Locate the cell with the specified text and output its (x, y) center coordinate. 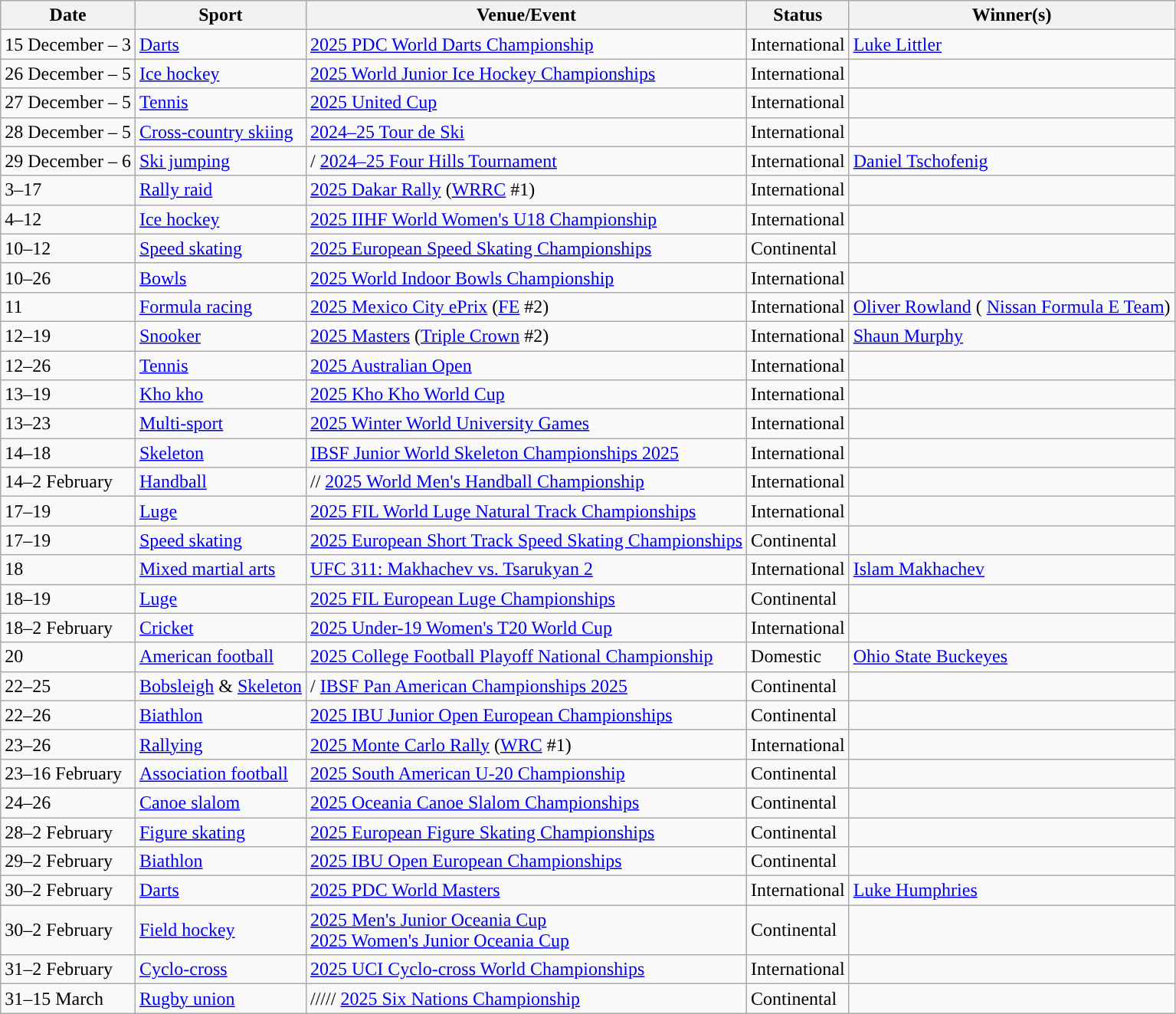
12–19 (68, 336)
18–19 (68, 599)
Daniel Tschofenig (1011, 161)
Kho kho (221, 395)
2024–25 Tour de Ski (526, 132)
2025 United Cup (526, 103)
2025 Mexico City ePrix (FE #2) (526, 307)
29 December – 6 (68, 161)
23–26 (68, 744)
2025 European Short Track Speed Skating Championships (526, 540)
23–16 February (68, 773)
10–26 (68, 277)
3–17 (68, 190)
Winner(s) (1011, 15)
15 December – 3 (68, 44)
Multi-sport (221, 424)
2025 College Football Playoff National Championship (526, 657)
10–12 (68, 248)
Rallying (221, 744)
13–19 (68, 395)
2025 Masters (Triple Crown #2) (526, 336)
Luke Humphries (1011, 891)
Sport (221, 15)
Figure skating (221, 832)
2025 Men's Junior Oceania Cup 2025 Women's Junior Oceania Cup (526, 930)
Formula racing (221, 307)
UFC 311: Makhachev vs. Tsarukyan 2 (526, 569)
Ohio State Buckeyes (1011, 657)
Oliver Rowland ( Nissan Formula E Team) (1011, 307)
Date (68, 15)
13–23 (68, 424)
22–26 (68, 715)
2025 IBU Open European Championships (526, 861)
2025 Kho Kho World Cup (526, 395)
Mixed martial arts (221, 569)
20 (68, 657)
Luke Littler (1011, 44)
28–2 February (68, 832)
2025 PDC World Masters (526, 891)
Cyclo-cross (221, 970)
2025 FIL World Luge Natural Track Championships (526, 511)
Snooker (221, 336)
Venue/Event (526, 15)
2025 World Junior Ice Hockey Championships (526, 74)
Shaun Murphy (1011, 336)
2025 European Speed Skating Championships (526, 248)
11 (68, 307)
2025 Australian Open (526, 366)
Rugby union (221, 999)
// 2025 World Men's Handball Championship (526, 482)
24–26 (68, 802)
2025 World Indoor Bowls Championship (526, 277)
14–18 (68, 453)
2025 IBU Junior Open European Championships (526, 715)
Field hockey (221, 930)
2025 South American U-20 Championship (526, 773)
Cross-country skiing (221, 132)
26 December – 5 (68, 74)
Canoe slalom (221, 802)
22–25 (68, 686)
2025 Under-19 Women's T20 World Cup (526, 628)
Status (798, 15)
18 (68, 569)
2025 PDC World Darts Championship (526, 44)
Ski jumping (221, 161)
Handball (221, 482)
/ 2024–25 Four Hills Tournament (526, 161)
18–2 February (68, 628)
Bowls (221, 277)
2025 FIL European Luge Championships (526, 599)
12–26 (68, 366)
28 December – 5 (68, 132)
Bobsleigh & Skeleton (221, 686)
4–12 (68, 219)
American football (221, 657)
2025 Oceania Canoe Slalom Championships (526, 802)
2025 Monte Carlo Rally (WRC #1) (526, 744)
2025 Winter World University Games (526, 424)
Association football (221, 773)
2025 European Figure Skating Championships (526, 832)
2025 UCI Cyclo-cross World Championships (526, 970)
Islam Makhachev (1011, 569)
27 December – 5 (68, 103)
IBSF Junior World Skeleton Championships 2025 (526, 453)
29–2 February (68, 861)
2025 Dakar Rally (WRRC #1) (526, 190)
/ IBSF Pan American Championships 2025 (526, 686)
31–2 February (68, 970)
31–15 March (68, 999)
///// 2025 Six Nations Championship (526, 999)
2025 IIHF World Women's U18 Championship (526, 219)
Rally raid (221, 190)
Cricket (221, 628)
Skeleton (221, 453)
14–2 February (68, 482)
Domestic (798, 657)
